From the cell containing the given text, extract its center point as [x, y] coordinate. 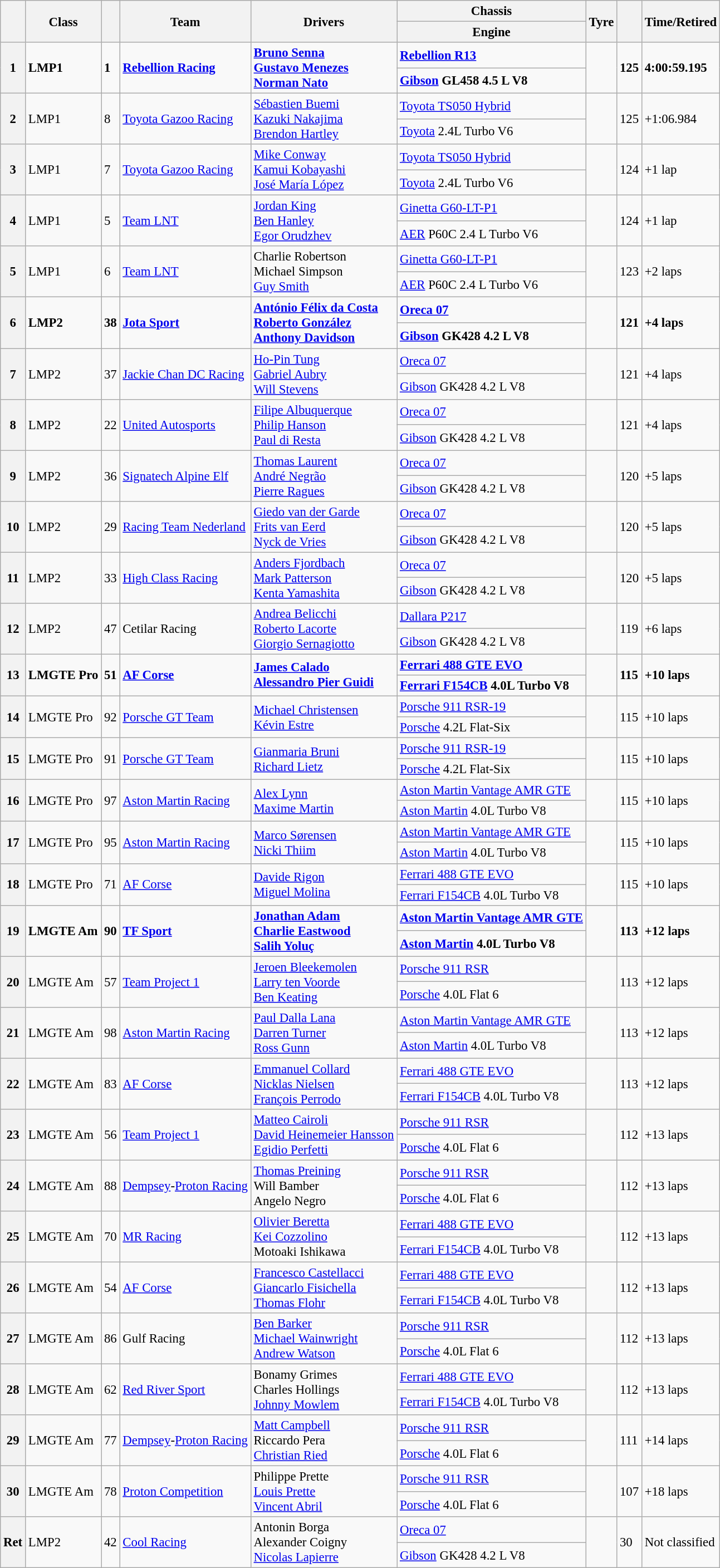
Rebellion R13 [492, 55]
56 [110, 1135]
Paul Dalla Lana Darren Turner Ross Gunn [324, 1033]
119 [629, 629]
12 [13, 629]
15 [13, 759]
Gianmaria Bruni Richard Lietz [324, 759]
Tyre [601, 21]
70 [110, 1237]
Olivier Beretta Kei Cozzolino Motoaki Ishikawa [324, 1237]
54 [110, 1288]
Matteo Cairoli David Heinemeier Hansson Egidio Perfetti [324, 1135]
MR Racing [185, 1237]
+18 laps [680, 1492]
26 [13, 1288]
Michael Christensen Kévin Estre [324, 717]
Thomas Laurent André Negrão Pierre Ragues [324, 476]
28 [13, 1390]
18 [13, 884]
Bruno Senna Gustavo Menezes Norman Nato [324, 68]
Rebellion Racing [185, 68]
4 [13, 221]
Jackie Chan DC Racing [185, 374]
78 [110, 1492]
25 [13, 1237]
Matt Campbell Riccardo Pera Christian Ried [324, 1441]
62 [110, 1390]
88 [110, 1186]
86 [110, 1339]
Jonathan Adam Charlie Eastwood Salih Yoluç [324, 931]
17 [13, 843]
TF Sport [185, 931]
4:00:59.195 [680, 68]
30 [13, 1492]
Charlie Robertson Michael Simpson Guy Smith [324, 272]
Andrea Belicchi Roberto Lacorte Giorgio Sernagiotto [324, 629]
91 [110, 759]
+2 laps [680, 272]
20 [13, 982]
Thomas Preining Will Bamber Angelo Negro [324, 1186]
Jordan King Ben Hanley Egor Orudzhev [324, 221]
14 [13, 717]
Chassis [492, 11]
51 [110, 675]
13 [13, 675]
57 [110, 982]
Davide Rigon Miguel Molina [324, 884]
Gulf Racing [185, 1339]
38 [110, 323]
47 [110, 629]
16 [13, 800]
24 [13, 1186]
Cetilar Racing [185, 629]
+14 laps [680, 1441]
97 [110, 800]
Jeroen Bleekemolen Larry ten Voorde Ben Keating [324, 982]
Mike Conway Kamui Kobayashi José María López [324, 170]
Red River Sport [185, 1390]
23 [13, 1135]
Dallara P217 [492, 616]
James Calado Alessandro Pier Guidi [324, 675]
123 [629, 272]
Team [185, 21]
United Autosports [185, 425]
Filipe Albuquerque Philip Hanson Paul di Resta [324, 425]
Marco Sørensen Nicki Thiim [324, 843]
Anders Fjordbach Mark Patterson Kenta Yamashita [324, 578]
21 [13, 1033]
Signatech Alpine Elf [185, 476]
Proton Competition [185, 1492]
Philippe Prette Louis Prette Vincent Abril [324, 1492]
11 [13, 578]
37 [110, 374]
Engine [492, 32]
92 [110, 717]
83 [110, 1084]
Drivers [324, 21]
33 [110, 578]
Gibson GL458 4.5 L V8 [492, 81]
98 [110, 1033]
Alex Lynn Maxime Martin [324, 800]
27 [13, 1339]
36 [110, 476]
Bonamy Grimes Charles Hollings Johnny Mowlem [324, 1390]
Time/Retired [680, 21]
Class [63, 21]
77 [110, 1441]
António Félix da Costa Roberto González Anthony Davidson [324, 323]
Jota Sport [185, 323]
71 [110, 884]
9 [13, 476]
+6 laps [680, 629]
Racing Team Nederland [185, 527]
Sébastien Buemi Kazuki Nakajima Brendon Hartley [324, 119]
111 [629, 1441]
95 [110, 843]
Francesco Castellacci Giancarlo Fisichella Thomas Flohr [324, 1288]
Emmanuel Collard Nicklas Nielsen François Perrodo [324, 1084]
3 [13, 170]
10 [13, 527]
90 [110, 931]
107 [629, 1492]
2 [13, 119]
High Class Racing [185, 578]
Ho-Pin Tung Gabriel Aubry Will Stevens [324, 374]
Ben Barker Michael Wainwright Andrew Watson [324, 1339]
+1:06.984 [680, 119]
19 [13, 931]
Giedo van der Garde Frits van Eerd Nyck de Vries [324, 527]
